Search for the cell housing the specified text and yield its (x, y) center coordinate. 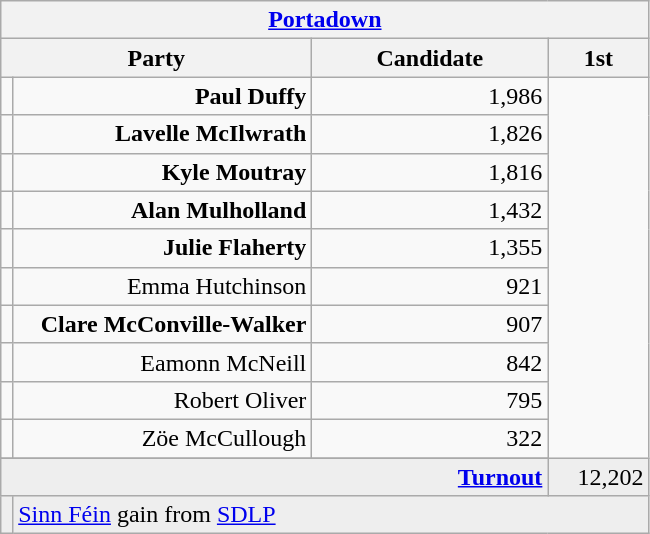
Turnout (274, 477)
Portadown (325, 20)
Alan Mulholland (162, 210)
Paul Duffy (162, 96)
Sinn Féin gain from SDLP (331, 515)
12,202 (598, 477)
842 (430, 362)
921 (430, 286)
Kyle Moutray (162, 172)
Robert Oliver (162, 400)
Eamonn McNeill (162, 362)
Party (156, 58)
Julie Flaherty (162, 248)
Candidate (430, 58)
1st (598, 58)
795 (430, 400)
1,986 (430, 96)
Zöe McCullough (162, 438)
322 (430, 438)
907 (430, 324)
Lavelle McIlwrath (162, 134)
1,432 (430, 210)
Emma Hutchinson (162, 286)
Clare McConville-Walker (162, 324)
1,816 (430, 172)
1,826 (430, 134)
1,355 (430, 248)
